Search for the cell housing the specified text and yield its [X, Y] center coordinate. 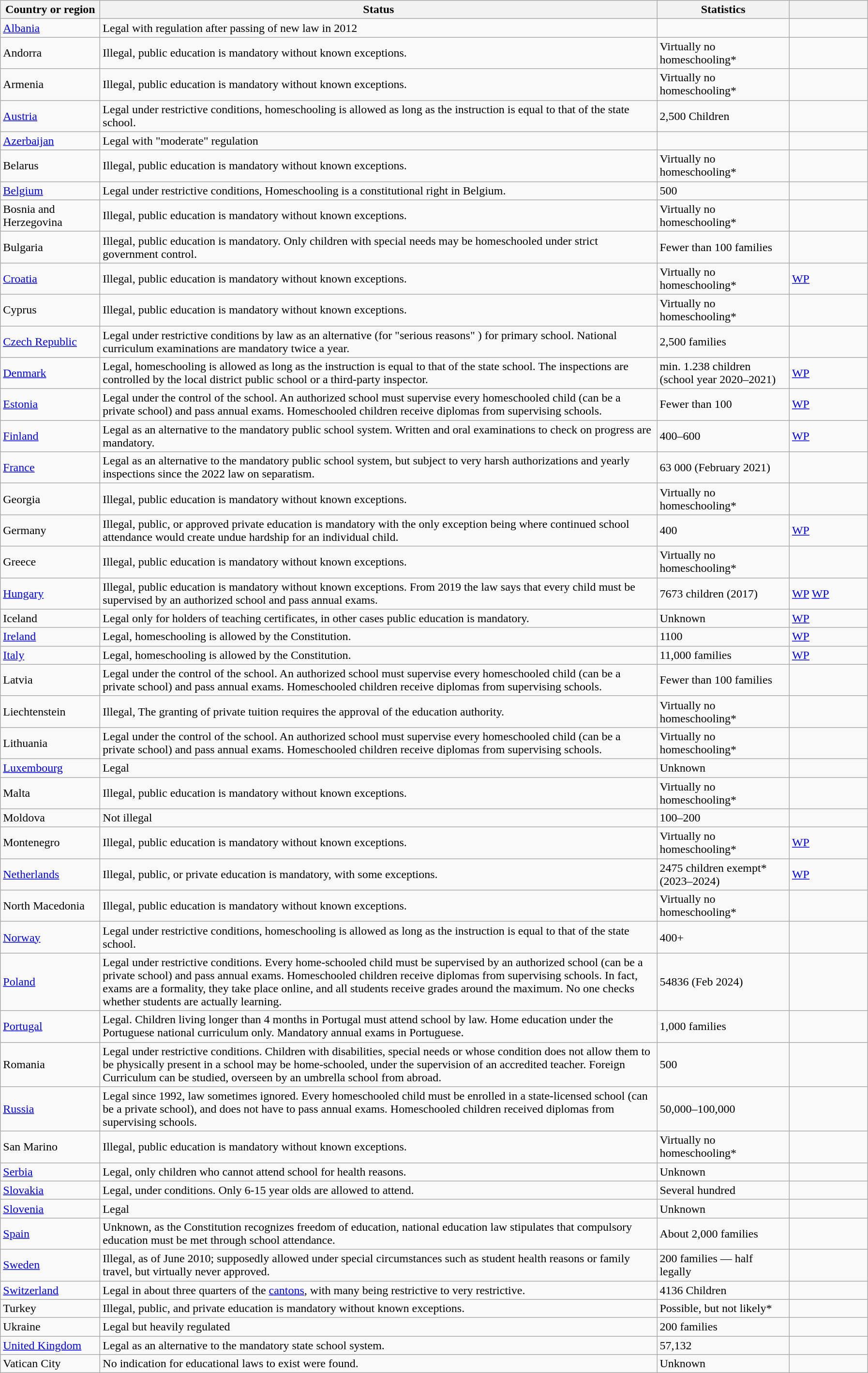
Liechtenstein [50, 711]
Czech Republic [50, 342]
Iceland [50, 618]
Turkey [50, 1309]
Sweden [50, 1265]
200 families [723, 1327]
Illegal, public, and private education is mandatory without known exceptions. [378, 1309]
Finland [50, 436]
Armenia [50, 84]
Italy [50, 655]
Fewer than 100 [723, 404]
Malta [50, 792]
Latvia [50, 680]
Georgia [50, 499]
200 families — half legally [723, 1265]
Luxembourg [50, 768]
Montenegro [50, 843]
Lithuania [50, 743]
Bulgaria [50, 247]
Ireland [50, 637]
11,000 families [723, 655]
50,000–100,000 [723, 1109]
Serbia [50, 1172]
Legal as an alternative to the mandatory public school system. Written and oral examinations to check on progress are mandatory. [378, 436]
About 2,000 families [723, 1234]
Country or region [50, 10]
Austria [50, 116]
Denmark [50, 373]
Bosnia and Herzegovina [50, 216]
Several hundred [723, 1190]
WP WP [828, 593]
Legal in about three quarters of the cantons, with many being restrictive to very restrictive. [378, 1290]
Hungary [50, 593]
Belgium [50, 191]
North Macedonia [50, 906]
Status [378, 10]
400+ [723, 938]
Netherlands [50, 875]
Slovakia [50, 1190]
Legal, only children who cannot attend school for health reasons. [378, 1172]
7673 children (2017) [723, 593]
400–600 [723, 436]
63 000 (February 2021) [723, 467]
57,132 [723, 1345]
San Marino [50, 1147]
Ukraine [50, 1327]
2475 children exempt* (2023–2024) [723, 875]
Croatia [50, 279]
France [50, 467]
100–200 [723, 818]
Legal but heavily regulated [378, 1327]
Andorra [50, 53]
Legal only for holders of teaching certificates, in other cases public education is mandatory. [378, 618]
Greece [50, 562]
Romania [50, 1064]
Albania [50, 28]
Illegal, public education is mandatory. Only children with special needs may be homeschooled under strict government control. [378, 247]
No indication for educational laws to exist were found. [378, 1364]
2,500 Children [723, 116]
Portugal [50, 1027]
54836 (Feb 2024) [723, 982]
Norway [50, 938]
min. 1.238 children (school year 2020–2021) [723, 373]
Slovenia [50, 1209]
Cyprus [50, 310]
Azerbaijan [50, 141]
1100 [723, 637]
2,500 families [723, 342]
Switzerland [50, 1290]
Legal with "moderate" regulation [378, 141]
Possible, but not likely* [723, 1309]
Moldova [50, 818]
Poland [50, 982]
Belarus [50, 165]
Illegal, public, or private education is mandatory, with some exceptions. [378, 875]
4136 Children [723, 1290]
Russia [50, 1109]
Not illegal [378, 818]
United Kingdom [50, 1345]
Legal as an alternative to the mandatory state school system. [378, 1345]
Estonia [50, 404]
Statistics [723, 10]
1,000 families [723, 1027]
Legal with regulation after passing of new law in 2012 [378, 28]
Germany [50, 530]
Legal, under conditions. Only 6-15 year olds are allowed to attend. [378, 1190]
Legal under restrictive conditions, Homeschooling is a constitutional right in Belgium. [378, 191]
Vatican City [50, 1364]
Illegal, The granting of private tuition requires the approval of the education authority. [378, 711]
Spain [50, 1234]
400 [723, 530]
